For the text-containing cell, return its midpoint in (X, Y) coordinate format. 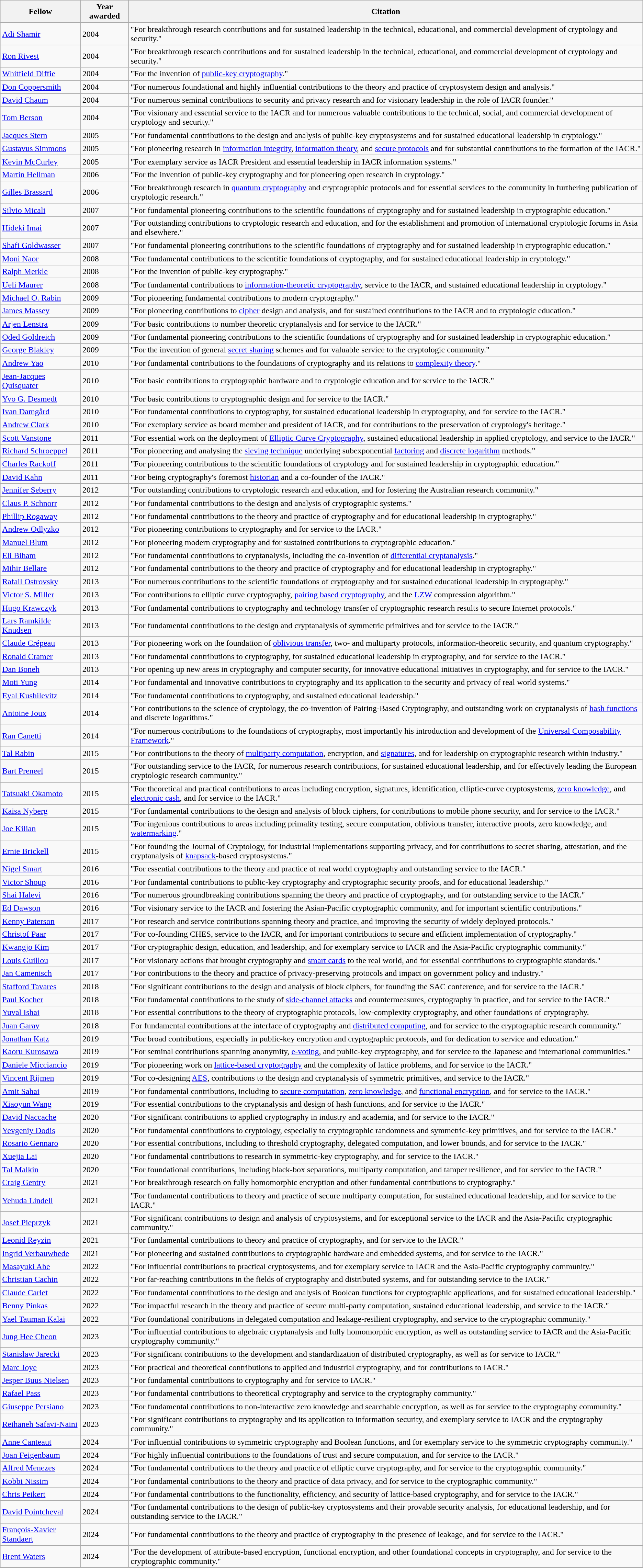
Alfred Menezes (41, 1468)
"For pioneering modern cryptography and for sustained contributions to cryptographic education." (386, 542)
Leonid Reyzin (41, 1240)
Ueli Maurer (41, 285)
François-Xavier Standaert (41, 1534)
Vincent Rijmen (41, 1078)
For fundamental contributions at the interface of cryptography and distributed computing, and for service to the cryptographic research community." (386, 1026)
"For the invention of public-key cryptography and for pioneering open research in cryptology." (386, 174)
"For cryptographic design, education, and leadership, and for exemplary service to IACR and the Asia-Pacific cryptographic community." (386, 947)
"For pioneering contributions to the scientific foundations of cryptology and for sustained leadership in cryptographic education." (386, 464)
Tatsuaki Okamoto (41, 793)
"For basic contributions to number theoretic cryptanalysis and for service to the IACR." (386, 324)
"For exemplary service as board member and president of IACR, and for contributions to the preservation of cryptology's heritage." (386, 425)
"For fundamental contributions to the functionality, efficiency, and security of lattice-based cryptography, and for service to the IACR." (386, 1494)
"For essential contributions to the theory and practice of real world cryptography and outstanding service to the IACR." (386, 869)
Shai Halevi (41, 895)
Craig Gentry (41, 1183)
Chris Peikert (41, 1494)
Joe Kilian (41, 828)
Phillip Rogaway (41, 516)
Charles Rackoff (41, 464)
"For visionary service to the IACR and fostering the Asian-Pacific cryptographic community, and for important scientific contributions." (386, 908)
Ernie Brickell (41, 851)
"For significant contributions to applied cryptography in industry and academia, and for service to the IACR." (386, 1117)
"For broad contributions, especially in public-key encryption and cryptographic protocols, and for dedication to service and education." (386, 1039)
"For numerous contributions to the scientific foundations of cryptography and for sustained educational leadership in cryptography." (386, 582)
"For fundamental contributions to cryptography, and sustained educational leadership." (386, 696)
David Pointcheval (41, 1512)
"For fundamental and innovative contributions to cryptography and its application to the security and privacy of real world systems." (386, 683)
Marc Joye (41, 1367)
"For the invention of general secret sharing schemes and for valuable service to the cryptologic community." (386, 350)
Antoine Joux (41, 713)
"For research and service contributions spanning theory and practice, and improving the security of widely deployed protocols." (386, 921)
"For co-designing AES, contributions to the design and cryptanalysis of symmetric primitives, and service to the IACR." (386, 1078)
Jung Hee Cheon (41, 1336)
Fellow (41, 12)
Yehuda Lindell (41, 1200)
"For influential contributions to symmetric cryptography and Boolean functions, and for exemplary service to the symmetric cryptography community." (386, 1442)
Xuejia Lai (41, 1157)
"For fundamental contributions to research in symmetric-key cryptography, and for service to the IACR." (386, 1157)
Nigel Smart (41, 869)
Christof Paar (41, 934)
Amit Sahai (41, 1091)
Daniele Micciancio (41, 1065)
"For seminal contributions spanning anonymity, e-voting, and public-key cryptography, and for service to the Japanese and international communities." (386, 1052)
David Kahn (41, 477)
"For foundational contributions, including black-box separations, multiparty computation, and tamper resilience, and for service to the IACR." (386, 1170)
Ivan Damgård (41, 411)
"For fundamental contributions to cryptology, especially to cryptographic randomness and symmetric-key primitives, and for service to the IACR." (386, 1130)
"For fundamental contributions to information-theoretic cryptography, service to the IACR, and sustained educational leadership in cryptology." (386, 285)
Kaisa Nyberg (41, 811)
Yevgeniy Dodis (41, 1130)
"For numerous foundational and highly influential contributions to the theory and practice of cryptosystem design and analysis." (386, 87)
Victor Shoup (41, 882)
Ronald Cramer (41, 656)
"For pioneering and analysing the sieving technique underlying subexponential factoring and discrete logarithm methods." (386, 451)
"For fundamental contributions to cryptography and technology transfer of cryptographic research results to secure Internet protocols." (386, 608)
"For numerous groundbreaking contributions spanning the theory and practice of cryptography, and for outstanding service to the IACR." (386, 895)
Ingrid Verbauwhede (41, 1253)
Ron Rivest (41, 56)
Reihaneh Safavi-Naini (41, 1424)
Tal Rabin (41, 753)
"For far-reaching contributions in the fields of cryptography and distributed systems, and for outstanding service to the IACR." (386, 1279)
Xiaoyun Wang (41, 1104)
Lars Ramkilde Knudsen (41, 625)
"For basic contributions to cryptographic design and for service to the IACR." (386, 398)
Richard Schroeppel (41, 451)
Andrew Clark (41, 425)
Yvo G. Desmedt (41, 398)
Kenny Paterson (41, 921)
"For fundamental contributions to the foundations of cryptography and its relations to complexity theory." (386, 363)
"For impactful research in the theory and practice of secure multi-party computation, sustained educational leadership, and service to the IACR." (386, 1306)
Anne Canteaut (41, 1442)
Giuseppe Persiano (41, 1407)
Hideki Imai (41, 228)
"For fundamental contributions to the design and analysis of block ciphers, for contributions to mobile phone security, and for service to the IACR." (386, 811)
Masayuki Abe (41, 1266)
"For pioneering and sustained contributions to cryptographic hardware and embedded systems, and for service to the IACR." (386, 1253)
Ed Dawson (41, 908)
Don Coppersmith (41, 87)
Scott Vanstone (41, 438)
"For fundamental contributions to public-key cryptography and cryptographic security proofs, and for educational leadership." (386, 882)
Jonathan Katz (41, 1039)
"For highly influential contributions to the foundations of trust and secure computation, and for service to the IACR." (386, 1455)
Kaoru Kurosawa (41, 1052)
Arjen Lenstra (41, 324)
"For numerous seminal contributions to security and privacy research and for visionary leadership in the role of IACR founder." (386, 100)
Andrew Yao (41, 363)
"For essential contributions to the theory of cryptographic protocols, low-complexity cryptography, and other foundations of cryptography. (386, 1013)
Dan Boneh (41, 669)
"For outstanding contributions to cryptologic research and education, and for fostering the Australian research community." (386, 490)
Jennifer Seberry (41, 490)
"For fundamental contributions to cryptanalysis, including the co-invention of differential cryptanalysis." (386, 555)
Michael O. Rabin (41, 298)
Brent Waters (41, 1557)
Christian Cachin (41, 1279)
Moni Naor (41, 259)
Rafael Pass (41, 1394)
Tal Malkin (41, 1170)
"For significant contributions to the design and analysis of block ciphers, for founding the SAC conference, and for service to the IACR." (386, 986)
Year awarded (104, 12)
"For fundamental contributions to non-interactive zero knowledge and searchable encryption, as well as for service to the cryptography community." (386, 1407)
"For fundamental contributions to the scientific foundations of cryptography, and for sustained educational leadership in cryptology." (386, 259)
"For visionary actions that brought cryptography and smart cards to the real world, and for essential contributions to cryptographic standards." (386, 960)
Tom Berson (41, 117)
Jesper Buus Nielsen (41, 1380)
"For fundamental contributions to the theory and practice of data privacy, and for service to the cryptographic community." (386, 1481)
Hugo Krawczyk (41, 608)
Stafford Tavares (41, 986)
"For foundational contributions in delegated computation and leakage-resilient cryptography, and service to the cryptographic community." (386, 1319)
Gustavus Simmons (41, 148)
"For pioneering contributions to cryptography and for service to the IACR." (386, 529)
Bart Preneel (41, 771)
"For fundamental contributions to the design and cryptanalysis of symmetric primitives and for service to the IACR." (386, 625)
Kwangjo Kim (41, 947)
Juan Garay (41, 1026)
"For essential contributions to the cryptanalysis and design of hash functions, and for service to the IACR." (386, 1104)
"For influential contributions to practical cryptosystems, and for exemplary service to IACR and the Asia-Pacific cryptography community." (386, 1266)
Claude Crépeau (41, 643)
Benny Pinkas (41, 1306)
"For significant contributions to the development and standardization of distributed cryptography, as well as for service to IACR." (386, 1354)
Gilles Brassard (41, 192)
Ran Canetti (41, 736)
Rafail Ostrovsky (41, 582)
"For fundamental contributions to theoretical cryptography and service to the cryptography community." (386, 1394)
Jacques Stern (41, 135)
Kobbi Nissim (41, 1481)
James Massey (41, 311)
Yuval Ishai (41, 1013)
Stanisław Jarecki (41, 1354)
Moti Yung (41, 683)
Eli Biham (41, 555)
"For basic contributions to cryptographic hardware and to cryptologic education and for service to the IACR." (386, 381)
"For fundamental contributions to the theory and practice of elliptic curve cryptography, and for service to the cryptographic community." (386, 1468)
Martin Hellman (41, 174)
"For fundamental contributions to the design and analysis of cryptographic systems." (386, 503)
"For co-founding CHES, service to the IACR, and for important contributions to secure and efficient implementation of cryptography." (386, 934)
David Chaum (41, 100)
Josef Pieprzyk (41, 1223)
Mihir Bellare (41, 568)
"For contributions to the theory and practice of privacy-preserving protocols and impact on government policy and industry." (386, 973)
Ralph Merkle (41, 272)
Louis Guillou (41, 960)
"For contributions to elliptic curve cryptography, pairing based cryptography, and the LZW compression algorithm." (386, 595)
David Naccache (41, 1117)
Whitfield Diffie (41, 74)
Shafi Goldwasser (41, 246)
"For fundamental contributions to theory and practice of cryptography, and for service to the IACR." (386, 1240)
"For fundamental contributions to the theory and practice of cryptography in the presence of leakage, and for service to the IACR." (386, 1534)
Rosario Gennaro (41, 1143)
Joan Feigenbaum (41, 1455)
Kevin McCurley (41, 161)
"For fundamental contributions, including to secure computation, zero knowledge, and functional encryption, and for service to the IACR." (386, 1091)
Andrew Odlyzko (41, 529)
Manuel Blum (41, 542)
Paul Kocher (41, 1000)
Claus P. Schnorr (41, 503)
Adi Shamir (41, 34)
"For pioneering contributions to cipher design and analysis, and for sustained contributions to the IACR and to cryptologic education." (386, 311)
Jean-Jacques Quisquater (41, 381)
Claude Carlet (41, 1293)
"For pioneering fundamental contributions to modern cryptography." (386, 298)
"For pioneering work on lattice-based cryptography and the complexity of lattice problems, and for service to the IACR." (386, 1065)
Eyal Kushilevitz (41, 696)
George Blakley (41, 350)
"For fundamental contributions to the study of side-channel attacks and countermeasures, cryptography in practice, and for service to the IACR." (386, 1000)
"For being cryptography's foremost historian and a co-founder of the IACR." (386, 477)
"For practical and theoretical contributions to applied and industrial cryptography, and for contributions to IACR." (386, 1367)
Citation (386, 12)
"For breakthrough research on fully homomorphic encryption and other fundamental contributions to cryptography." (386, 1183)
"For essential contributions, including to threshold cryptography, delegated computation, and lower bounds, and for service to the IACR." (386, 1143)
Yael Tauman Kalai (41, 1319)
"For exemplary service as IACR President and essential leadership in IACR information systems." (386, 161)
Jan Camenisch (41, 973)
"For fundamental contributions to the design and analysis of public-key cryptosystems and for sustained educational leadership in cryptology." (386, 135)
Oded Goldreich (41, 337)
Silvio Micali (41, 210)
Victor S. Miller (41, 595)
"For fundamental contributions to cryptography and for service to IACR." (386, 1380)
